Identify which cell holds the provided text, then report its [X, Y] central coordinate. 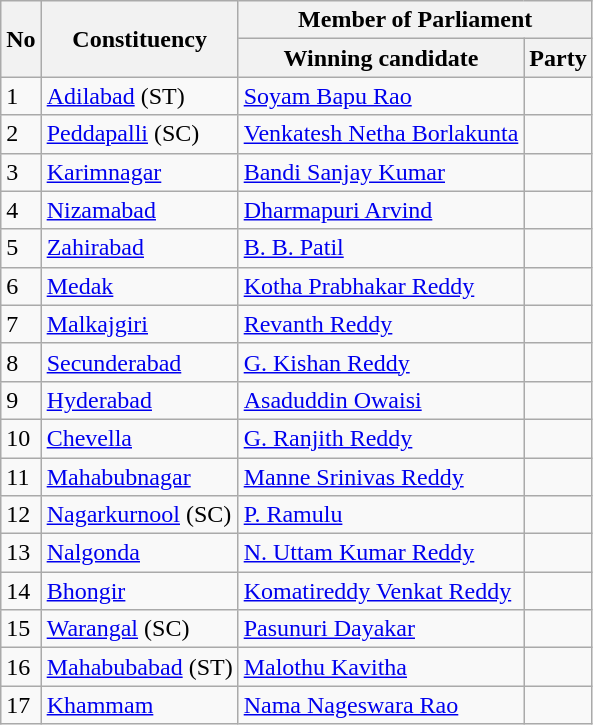
G. Kishan Reddy [381, 362]
Mahabubnagar [140, 477]
Nizamabad [140, 210]
Dharmapuri Arvind [381, 210]
Hyderabad [140, 400]
7 [21, 324]
5 [21, 248]
B. B. Patil [381, 248]
Soyam Bapu Rao [381, 96]
Winning candidate [381, 58]
Bhongir [140, 591]
Warangal (SC) [140, 629]
Adilabad (ST) [140, 96]
3 [21, 172]
4 [21, 210]
Chevella [140, 438]
N. Uttam Kumar Reddy [381, 553]
Nama Nageswara Rao [381, 705]
2 [21, 134]
Member of Parliament [415, 20]
Nagarkurnool (SC) [140, 515]
Kotha Prabhakar Reddy [381, 286]
Medak [140, 286]
8 [21, 362]
Malothu Kavitha [381, 667]
10 [21, 438]
Revanth Reddy [381, 324]
Mahabubabad (ST) [140, 667]
16 [21, 667]
Pasunuri Dayakar [381, 629]
14 [21, 591]
11 [21, 477]
Nalgonda [140, 553]
1 [21, 96]
Secunderabad [140, 362]
Party [558, 58]
Constituency [140, 39]
Peddapalli (SC) [140, 134]
Khammam [140, 705]
Karimnagar [140, 172]
No [21, 39]
12 [21, 515]
Bandi Sanjay Kumar [381, 172]
9 [21, 400]
Asaduddin Owaisi [381, 400]
P. Ramulu [381, 515]
Manne Srinivas Reddy [381, 477]
Venkatesh Netha Borlakunta [381, 134]
17 [21, 705]
Malkajgiri [140, 324]
6 [21, 286]
G. Ranjith Reddy [381, 438]
Zahirabad [140, 248]
Komatireddy Venkat Reddy [381, 591]
15 [21, 629]
13 [21, 553]
